Provide the [X, Y] coordinate of the cell's center where the given text is located.  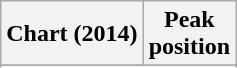
Chart (2014) [72, 34]
Peakposition [189, 34]
